Return the (X, Y) coordinate for the center point of the cell that contains the specified text.  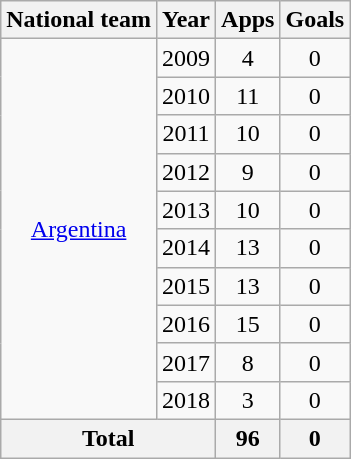
Goals (315, 20)
Year (186, 20)
2017 (186, 362)
2011 (186, 134)
11 (248, 96)
2009 (186, 58)
2013 (186, 210)
15 (248, 324)
Argentina (79, 230)
2014 (186, 248)
Total (108, 438)
96 (248, 438)
2018 (186, 400)
2010 (186, 96)
8 (248, 362)
9 (248, 172)
3 (248, 400)
2012 (186, 172)
4 (248, 58)
2015 (186, 286)
2016 (186, 324)
National team (79, 20)
Apps (248, 20)
